Locate the cell with the specified text and output its (X, Y) center coordinate. 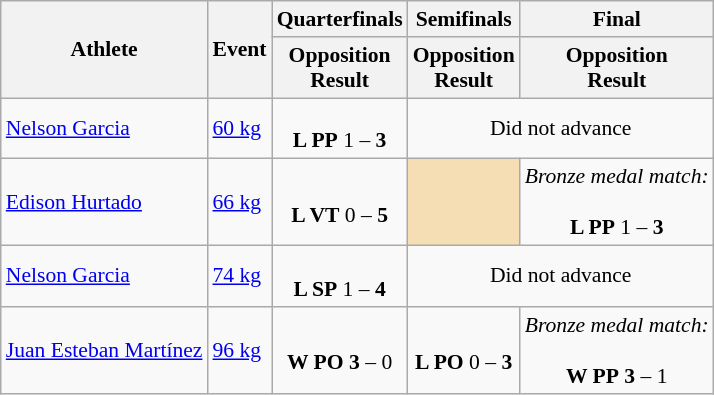
L SP 1 – 4 (340, 276)
Final (617, 19)
96 kg (239, 350)
60 kg (239, 128)
L PP 1 – 3 (340, 128)
Juan Esteban Martínez (104, 350)
L VT 0 – 5 (340, 202)
Quarterfinals (340, 19)
66 kg (239, 202)
74 kg (239, 276)
Event (239, 50)
Bronze medal match:W PP 3 – 1 (617, 350)
L PO 0 – 3 (464, 350)
Semifinals (464, 19)
Athlete (104, 50)
W PO 3 – 0 (340, 350)
Bronze medal match:L PP 1 – 3 (617, 202)
Edison Hurtado (104, 202)
